Return [X, Y] of the center of cell containing provided text 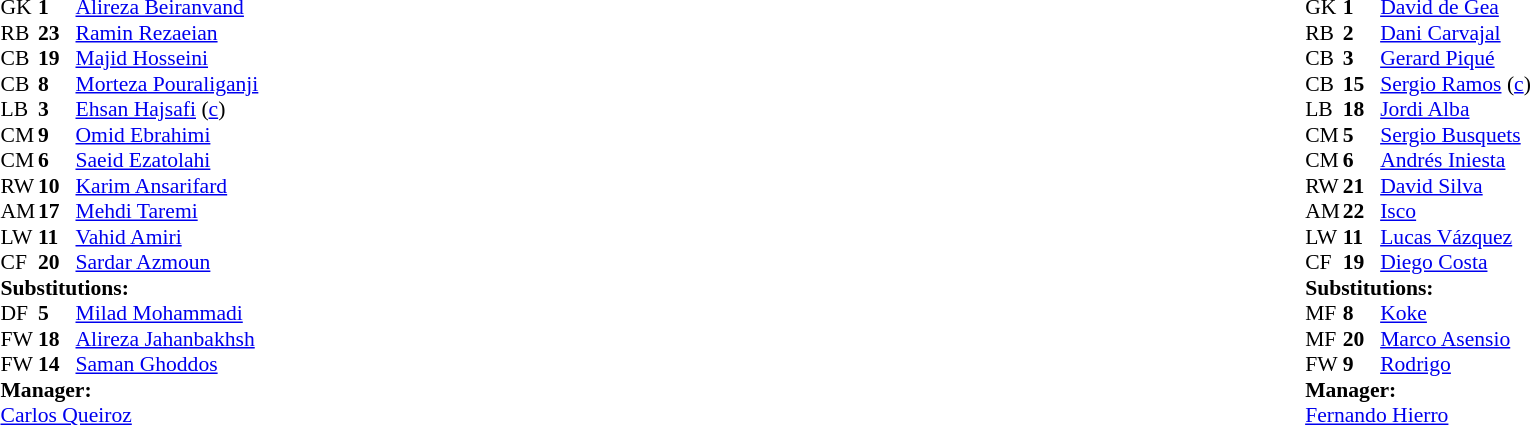
15 [1362, 84]
2 [1362, 33]
14 [57, 365]
DF [19, 313]
Majid Hosseini [168, 59]
17 [57, 211]
Substitutions: [129, 288]
Alireza Jahanbakhsh [168, 339]
Milad Mohammadi [168, 313]
Karim Ansarifard [168, 186]
10 [57, 186]
22 [1362, 211]
Ehsan Hajsafi (c) [168, 109]
Mehdi Taremi [168, 211]
21 [1362, 186]
Vahid Amiri [168, 237]
Saeid Ezatolahi [168, 161]
Manager: [129, 390]
Morteza Pouraliganji [168, 84]
Omid Ebrahimi [168, 135]
Sardar Azmoun [168, 263]
Saman Ghoddos [168, 365]
23 [57, 33]
Ramin Rezaeian [168, 33]
